Pinpoint the cell where the given text exists, returning its (x, y) midpoint coordinate. 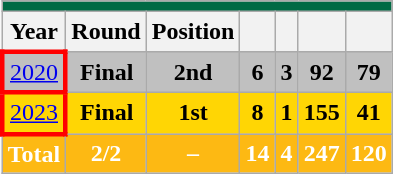
Total (34, 154)
2023 (34, 112)
4 (286, 154)
79 (368, 72)
2/2 (106, 154)
120 (368, 154)
3 (286, 72)
Round (106, 32)
92 (322, 72)
– (193, 154)
2nd (193, 72)
14 (258, 154)
Year (34, 32)
1 (286, 112)
155 (322, 112)
2020 (34, 72)
1st (193, 112)
8 (258, 112)
247 (322, 154)
6 (258, 72)
41 (368, 112)
Position (193, 32)
